Provide the [X, Y] coordinate of the cell's center where the given text is located.  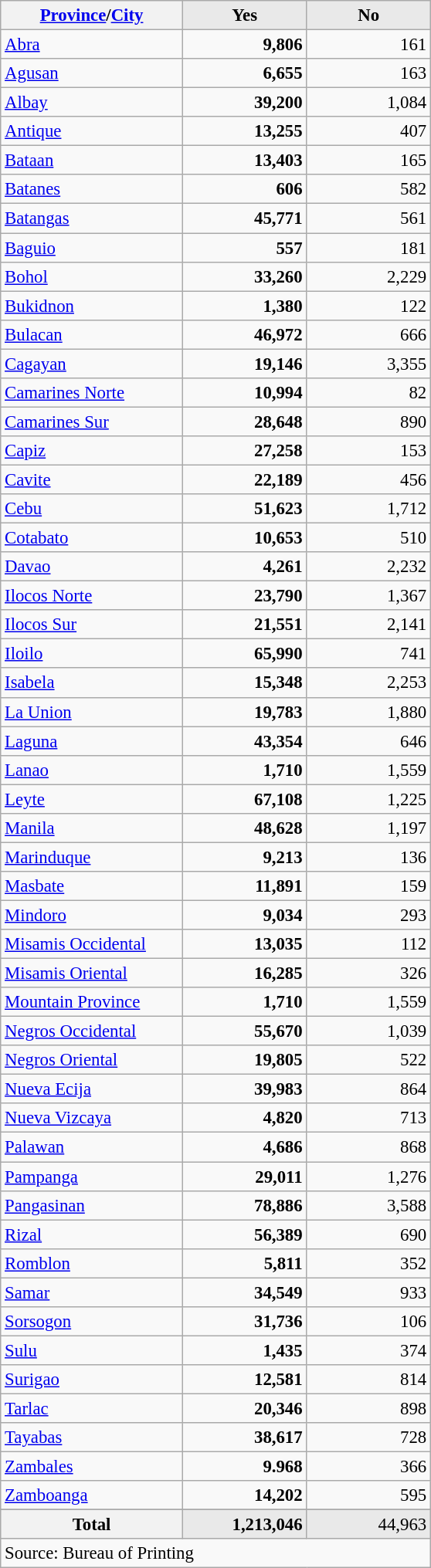
4,261 [244, 567]
13,035 [244, 944]
293 [369, 915]
1,712 [369, 509]
65,990 [244, 654]
Masbate [92, 886]
165 [369, 161]
1,213,046 [244, 1525]
2,229 [369, 276]
741 [369, 654]
666 [369, 334]
Batangas [92, 218]
19,805 [244, 1060]
Manila [92, 828]
Misamis Oriental [92, 974]
Tayabas [92, 1438]
326 [369, 974]
22,189 [244, 479]
Province/City [92, 15]
106 [369, 1322]
Iloilo [92, 654]
Sulu [92, 1350]
1,380 [244, 306]
4,686 [244, 1147]
Cavite [92, 479]
Nueva Ecija [92, 1089]
690 [369, 1234]
Davao [92, 567]
Isabela [92, 683]
5,811 [244, 1263]
9,034 [244, 915]
67,108 [244, 799]
181 [369, 248]
9,213 [244, 857]
38,617 [244, 1438]
1,225 [369, 799]
13,255 [244, 131]
Leyte [92, 799]
13,403 [244, 161]
Sorsogon [92, 1322]
20,346 [244, 1408]
1,880 [369, 712]
2,141 [369, 625]
La Union [92, 712]
51,623 [244, 509]
19,146 [244, 364]
122 [369, 306]
Abra [92, 45]
39,200 [244, 103]
606 [244, 189]
Total [92, 1525]
510 [369, 538]
Pangasinan [92, 1205]
161 [369, 45]
29,011 [244, 1177]
Camarines Norte [92, 393]
Albay [92, 103]
Ilocos Sur [92, 625]
Laguna [92, 741]
868 [369, 1147]
374 [369, 1350]
19,783 [244, 712]
55,670 [244, 1031]
Zambales [92, 1467]
21,551 [244, 625]
Yes [244, 15]
864 [369, 1089]
78,886 [244, 1205]
890 [369, 422]
646 [369, 741]
Romblon [92, 1263]
1,197 [369, 828]
45,771 [244, 218]
Baguio [92, 248]
14,202 [244, 1495]
3,355 [369, 364]
Bohol [92, 276]
6,655 [244, 73]
33,260 [244, 276]
557 [244, 248]
898 [369, 1408]
43,354 [244, 741]
2,232 [369, 567]
522 [369, 1060]
1,276 [369, 1177]
56,389 [244, 1234]
Tarlac [92, 1408]
Rizal [92, 1234]
Bulacan [92, 334]
Cotabato [92, 538]
Misamis Occidental [92, 944]
10,994 [244, 393]
Mindoro [92, 915]
1,367 [369, 596]
Source: Bureau of Printing [216, 1553]
12,581 [244, 1380]
Bataan [92, 161]
9,806 [244, 45]
713 [369, 1119]
933 [369, 1292]
366 [369, 1467]
Capiz [92, 451]
1,435 [244, 1350]
Batanes [92, 189]
Cagayan [92, 364]
82 [369, 393]
163 [369, 73]
728 [369, 1438]
153 [369, 451]
10,653 [244, 538]
407 [369, 131]
31,736 [244, 1322]
Surigao [92, 1380]
39,983 [244, 1089]
23,790 [244, 596]
Samar [92, 1292]
2,253 [369, 683]
136 [369, 857]
561 [369, 218]
44,963 [369, 1525]
Camarines Sur [92, 422]
Zamboanga [92, 1495]
Mountain Province [92, 1002]
159 [369, 886]
814 [369, 1380]
Cebu [92, 509]
Bukidnon [92, 306]
Negros Oriental [92, 1060]
456 [369, 479]
112 [369, 944]
48,628 [244, 828]
Marinduque [92, 857]
4,820 [244, 1119]
28,648 [244, 422]
11,891 [244, 886]
46,972 [244, 334]
595 [369, 1495]
No [369, 15]
Ilocos Norte [92, 596]
Antique [92, 131]
Lanao [92, 770]
15,348 [244, 683]
34,549 [244, 1292]
27,258 [244, 451]
352 [369, 1263]
Negros Occidental [92, 1031]
Palawan [92, 1147]
Pampanga [92, 1177]
9.968 [244, 1467]
16,285 [244, 974]
Nueva Vizcaya [92, 1119]
Agusan [92, 73]
1,084 [369, 103]
1,039 [369, 1031]
3,588 [369, 1205]
582 [369, 189]
